Search for the cell housing the specified text and yield its (X, Y) center coordinate. 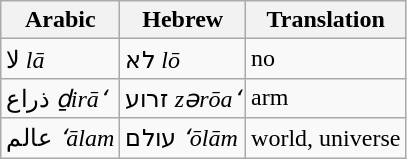
זרוע zərōaʻ (183, 98)
عالم ʻālam (60, 138)
עולם ʻōlām (183, 138)
world, universe (326, 138)
ذراع ḏirāʻ (60, 98)
no (326, 59)
Arabic (60, 20)
לא lō (183, 59)
arm (326, 98)
Hebrew (183, 20)
لا lā (60, 59)
Translation (326, 20)
